Identify which cell holds the provided text, then report its [X, Y] central coordinate. 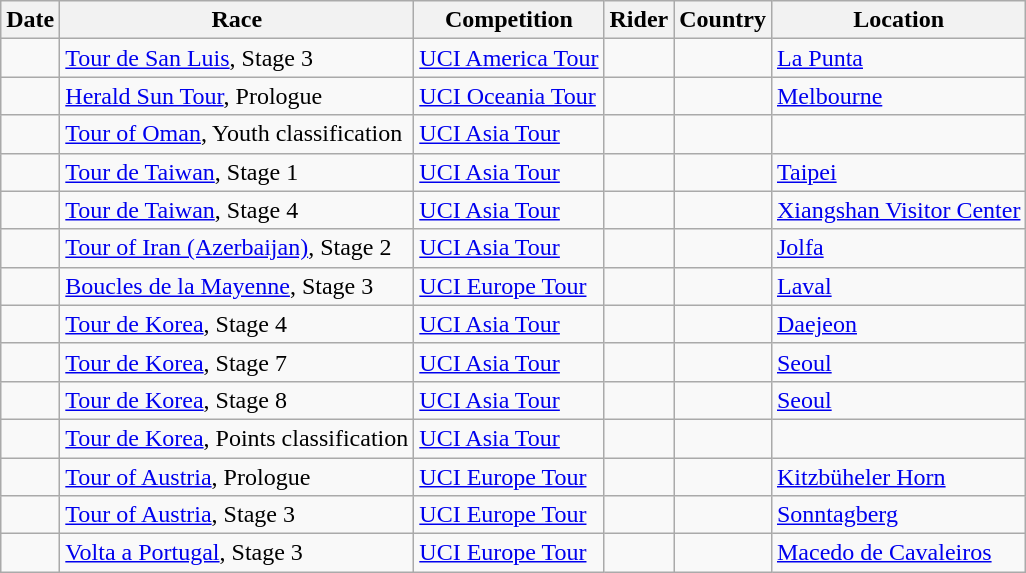
La Punta [898, 58]
Tour de Korea, Stage 7 [237, 362]
Tour de Korea, Stage 4 [237, 324]
Jolfa [898, 248]
Tour de Taiwan, Stage 1 [237, 172]
Sonntagberg [898, 515]
Tour de Taiwan, Stage 4 [237, 210]
Herald Sun Tour, Prologue [237, 96]
Volta a Portugal, Stage 3 [237, 553]
Rider [639, 20]
Xiangshan Visitor Center [898, 210]
Location [898, 20]
Competition [509, 20]
Race [237, 20]
UCI Oceania Tour [509, 96]
Tour of Austria, Stage 3 [237, 515]
Date [30, 20]
Taipei [898, 172]
Tour of Iran (Azerbaijan), Stage 2 [237, 248]
Kitzbüheler Horn [898, 477]
Tour de San Luis, Stage 3 [237, 58]
Macedo de Cavaleiros [898, 553]
Tour de Korea, Points classification [237, 438]
Tour of Austria, Prologue [237, 477]
Tour de Korea, Stage 8 [237, 400]
Melbourne [898, 96]
Boucles de la Mayenne, Stage 3 [237, 286]
Daejeon [898, 324]
Laval [898, 286]
Tour of Oman, Youth classification [237, 134]
UCI America Tour [509, 58]
Country [723, 20]
